Return the (x, y) coordinate for the center point of the cell that contains the specified text.  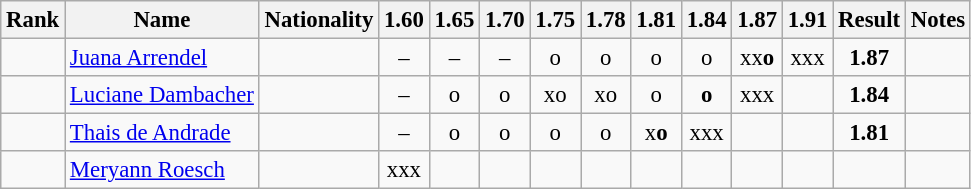
1.65 (454, 20)
1.60 (404, 20)
Notes (938, 20)
1.70 (505, 20)
1.78 (605, 20)
Result (870, 20)
xxo (757, 58)
Juana Arrendel (162, 58)
Rank (33, 20)
1.91 (807, 20)
Nationality (318, 20)
Meryann Roesch (162, 170)
Thais de Andrade (162, 133)
1.75 (555, 20)
Name (162, 20)
Luciane Dambacher (162, 95)
